Return the (X, Y) coordinate for the center point of the cell that contains the specified text.  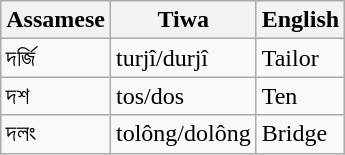
Tailor (300, 58)
tolông/dolông (183, 134)
Tiwa (183, 20)
Assamese (56, 20)
দৰ্জি (56, 58)
দলং (56, 134)
দশ (56, 96)
Bridge (300, 134)
turjî/durjî (183, 58)
Ten (300, 96)
English (300, 20)
tos/dos (183, 96)
